Pinpoint the cell where the given text exists, returning its [x, y] midpoint coordinate. 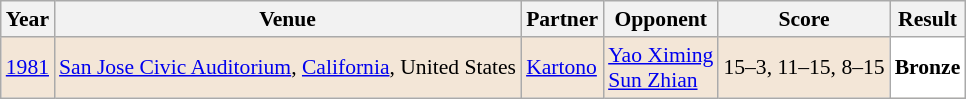
1981 [28, 68]
15–3, 11–15, 8–15 [804, 68]
Bronze [928, 68]
Kartono [562, 68]
Year [28, 19]
Venue [288, 19]
Partner [562, 19]
San Jose Civic Auditorium, California, United States [288, 68]
Opponent [660, 19]
Score [804, 19]
Yao Ximing Sun Zhian [660, 68]
Result [928, 19]
